Determine the [X, Y] coordinate at the center of the cell enclosing the given text.  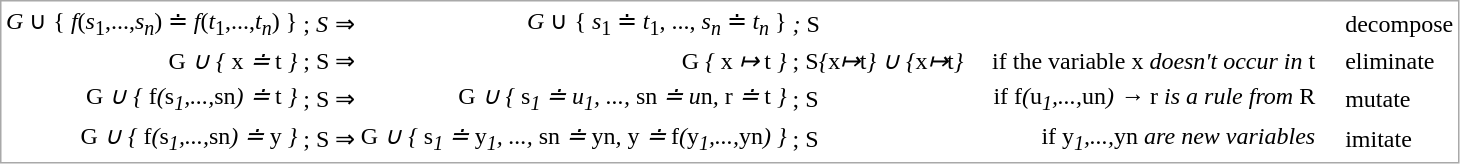
G ∪ { s1 ≐ t1, ..., sn ≐ tn } [574, 23]
G ∪ { f(s1,...,sn) ≐ y } [151, 140]
G { x ↦ t } [574, 61]
G ∪ { s1 ≐ y1, ..., sn ≐ yn, y ≐ f(y1,...,yn) } [574, 140]
if f(u1,...,un) → r is a rule from R [1142, 99]
eliminate [1388, 61]
G ∪ { f(s1,...,sn) ≐ f(t1,...,tn) } [151, 23]
decompose [1388, 23]
imitate [1388, 140]
G ∪ { s1 ≐ u1, ..., sn ≐ un, r ≐ t } [574, 99]
mutate [1388, 99]
G ∪ { x ≐ t } [151, 61]
G ∪ { f(s1,...,sn) ≐ t } [151, 99]
; S{x↦t} ∪ {x↦t} [878, 61]
if y1,...,yn are new variables [1142, 140]
if the variable x doesn't occur in t [1142, 61]
